Scan for the cell matching the given text and deliver its (X, Y) coordinate at center. 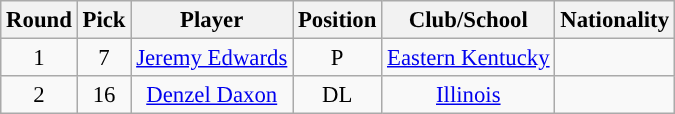
Position (338, 20)
7 (104, 58)
16 (104, 95)
Round (39, 20)
Denzel Daxon (212, 95)
2 (39, 95)
1 (39, 58)
P (338, 58)
Pick (104, 20)
Jeremy Edwards (212, 58)
DL (338, 95)
Player (212, 20)
Eastern Kentucky (468, 58)
Nationality (614, 20)
Club/School (468, 20)
Illinois (468, 95)
